Detect which cell encompasses the target text, then output its (x, y) center coordinate. 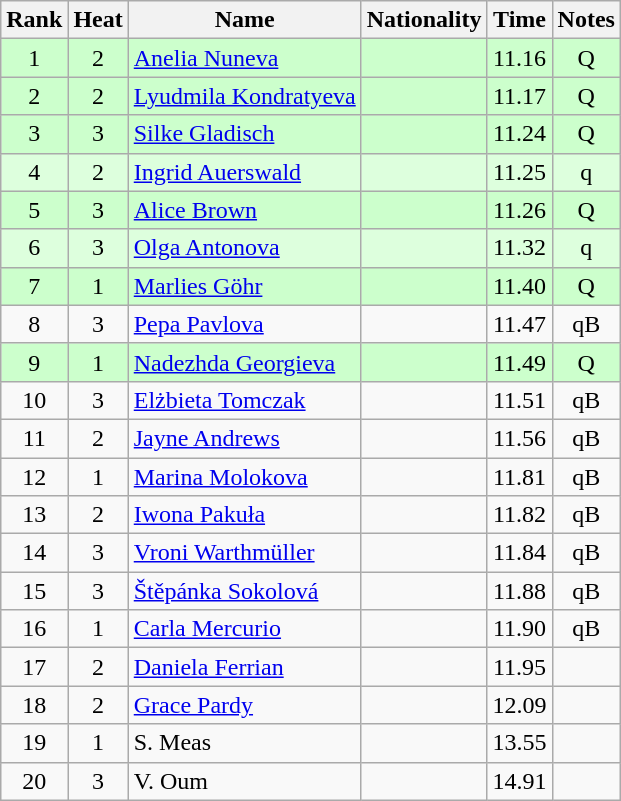
Heat (98, 20)
Silke Gladisch (244, 134)
Vroni Warthmüller (244, 553)
5 (34, 210)
11.25 (520, 172)
20 (34, 781)
Notes (586, 20)
Rank (34, 20)
11.51 (520, 400)
16 (34, 629)
Marina Molokova (244, 477)
Lyudmila Kondratyeva (244, 96)
11.81 (520, 477)
Name (244, 20)
Carla Mercurio (244, 629)
11.90 (520, 629)
4 (34, 172)
11.24 (520, 134)
Marlies Göhr (244, 286)
10 (34, 400)
11.49 (520, 362)
11 (34, 438)
Pepa Pavlova (244, 324)
11.84 (520, 553)
Ingrid Auerswald (244, 172)
V. Oum (244, 781)
Grace Pardy (244, 705)
12.09 (520, 705)
Iwona Pakuła (244, 515)
Daniela Ferrian (244, 667)
11.82 (520, 515)
Nationality (424, 20)
7 (34, 286)
11.56 (520, 438)
14 (34, 553)
11.47 (520, 324)
Alice Brown (244, 210)
15 (34, 591)
11.16 (520, 58)
Štěpánka Sokolová (244, 591)
11.32 (520, 248)
Time (520, 20)
6 (34, 248)
11.95 (520, 667)
8 (34, 324)
Elżbieta Tomczak (244, 400)
11.40 (520, 286)
13 (34, 515)
13.55 (520, 743)
11.17 (520, 96)
14.91 (520, 781)
9 (34, 362)
11.26 (520, 210)
Jayne Andrews (244, 438)
17 (34, 667)
Olga Antonova (244, 248)
12 (34, 477)
18 (34, 705)
11.88 (520, 591)
S. Meas (244, 743)
19 (34, 743)
Anelia Nuneva (244, 58)
Nadezhda Georgieva (244, 362)
